Output the (X, Y) coordinate of the center of the cell containing the given text.  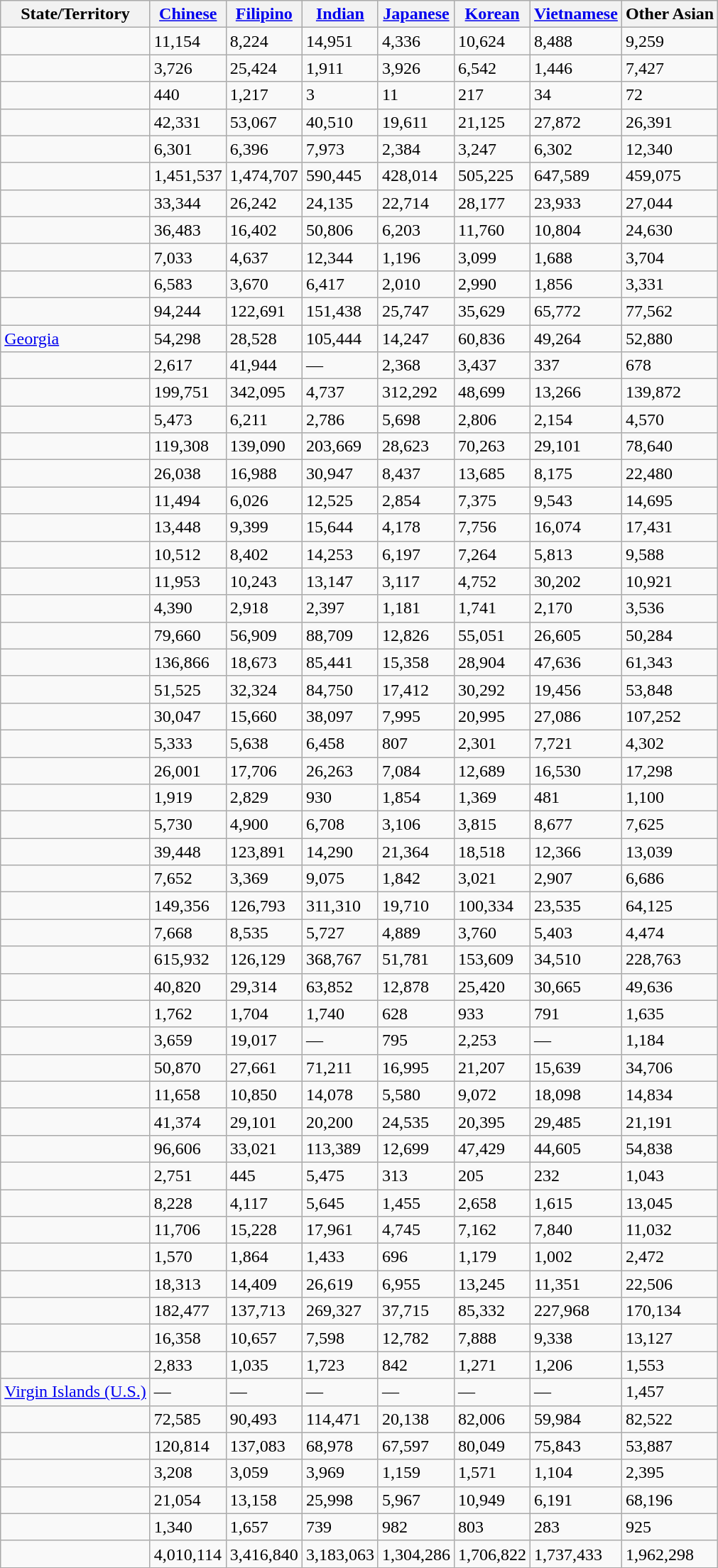
4,302 (669, 743)
105,444 (339, 339)
36,483 (187, 230)
1,271 (493, 1365)
2,010 (416, 284)
123,891 (264, 852)
17,431 (669, 527)
4,745 (416, 1230)
Other Asian (669, 14)
1,570 (187, 1257)
269,327 (339, 1311)
628 (416, 1014)
10,921 (669, 581)
27,872 (577, 122)
7,033 (187, 257)
3,926 (416, 68)
1,740 (339, 1014)
17,961 (339, 1230)
2,170 (577, 608)
63,852 (339, 987)
19,017 (264, 1041)
678 (669, 366)
2,301 (493, 743)
49,264 (577, 339)
1,369 (493, 798)
1,159 (416, 1473)
15,660 (264, 716)
2,368 (416, 366)
5,645 (339, 1203)
1,737,433 (577, 1554)
5,698 (416, 420)
3,760 (493, 933)
16,988 (264, 473)
79,660 (187, 635)
107,252 (669, 716)
14,951 (339, 41)
2,395 (669, 1473)
8,437 (416, 473)
2,833 (187, 1365)
930 (339, 798)
12,366 (577, 852)
56,909 (264, 635)
Filipino (264, 14)
1,688 (577, 257)
10,657 (264, 1338)
2,253 (493, 1041)
1,762 (187, 1014)
615,932 (187, 960)
72,585 (187, 1419)
1,635 (669, 1014)
85,441 (339, 662)
40,510 (339, 122)
590,445 (339, 176)
34,706 (669, 1068)
1,181 (416, 608)
6,955 (416, 1284)
137,713 (264, 1311)
19,710 (416, 906)
96,606 (187, 1148)
16,995 (416, 1068)
13,266 (577, 393)
3,117 (416, 581)
3,331 (669, 284)
7,756 (493, 527)
3,437 (493, 366)
2,472 (669, 1257)
21,054 (187, 1500)
17,412 (416, 689)
13,039 (669, 852)
1,919 (187, 798)
15,228 (264, 1230)
3,815 (493, 825)
5,638 (264, 743)
3,659 (187, 1041)
20,995 (493, 716)
11,658 (187, 1095)
8,228 (187, 1203)
3,416,840 (264, 1554)
40,820 (187, 987)
22,714 (416, 203)
44,605 (577, 1148)
1,002 (577, 1257)
53,848 (669, 689)
Georgia (75, 339)
12,344 (339, 257)
2,617 (187, 366)
1,304,286 (416, 1554)
1,911 (339, 68)
82,006 (493, 1419)
21,191 (669, 1122)
2,397 (339, 608)
15,644 (339, 527)
3,021 (493, 879)
9,072 (493, 1095)
1,571 (493, 1473)
139,090 (264, 446)
4,010,114 (187, 1554)
26,038 (187, 473)
136,866 (187, 662)
3,369 (264, 879)
53,067 (264, 122)
23,535 (577, 906)
23,933 (577, 203)
2,990 (493, 284)
30,202 (577, 581)
14,078 (339, 1095)
5,967 (416, 1500)
283 (577, 1527)
16,530 (577, 770)
7,084 (416, 770)
38,097 (339, 716)
84,750 (339, 689)
7,840 (577, 1230)
10,624 (493, 41)
24,630 (669, 230)
88,709 (339, 635)
33,344 (187, 203)
4,390 (187, 608)
64,125 (669, 906)
42,331 (187, 122)
199,751 (187, 393)
4,889 (416, 933)
5,403 (577, 933)
9,338 (577, 1338)
11,494 (187, 500)
6,026 (264, 500)
6,203 (416, 230)
12,878 (416, 987)
1,553 (669, 1365)
18,313 (187, 1284)
54,838 (669, 1148)
2,751 (187, 1175)
29,485 (577, 1122)
7,427 (669, 68)
30,047 (187, 716)
11,953 (187, 581)
30,292 (493, 689)
228,763 (669, 960)
925 (669, 1527)
6,583 (187, 284)
5,580 (416, 1095)
1,657 (264, 1527)
72 (669, 95)
77,562 (669, 311)
15,639 (577, 1068)
1,100 (669, 798)
11,351 (577, 1284)
16,074 (577, 527)
10,804 (577, 230)
842 (416, 1365)
26,001 (187, 770)
5,813 (577, 554)
2,154 (577, 420)
11,706 (187, 1230)
30,665 (577, 987)
8,488 (577, 41)
1,856 (577, 284)
90,493 (264, 1419)
8,175 (577, 473)
2,806 (493, 420)
14,290 (339, 852)
126,129 (264, 960)
14,409 (264, 1284)
10,850 (264, 1095)
8,535 (264, 933)
14,695 (669, 500)
2,918 (264, 608)
37,715 (416, 1311)
12,699 (416, 1148)
9,399 (264, 527)
153,609 (493, 960)
3,183,063 (339, 1554)
14,253 (339, 554)
34,510 (577, 960)
12,826 (416, 635)
26,619 (339, 1284)
State/Territory (75, 14)
1,854 (416, 798)
12,525 (339, 500)
1,723 (339, 1365)
21,207 (493, 1068)
337 (577, 366)
26,263 (339, 770)
4,336 (416, 41)
5,475 (339, 1175)
24,135 (339, 203)
3,247 (493, 149)
32,324 (264, 689)
26,391 (669, 122)
1,446 (577, 68)
41,374 (187, 1122)
29,314 (264, 987)
6,191 (577, 1500)
13,245 (493, 1284)
8,224 (264, 41)
1,455 (416, 1203)
795 (416, 1041)
3,059 (264, 1473)
12,689 (493, 770)
26,605 (577, 635)
2,658 (493, 1203)
24,535 (416, 1122)
22,506 (669, 1284)
440 (187, 95)
3 (339, 95)
7,888 (493, 1338)
12,340 (669, 149)
28,904 (493, 662)
4,737 (339, 393)
1,962,298 (669, 1554)
1,104 (577, 1473)
12,782 (416, 1338)
25,424 (264, 68)
4,117 (264, 1203)
10,243 (264, 581)
10,949 (493, 1500)
5,333 (187, 743)
Vietnamese (577, 14)
7,668 (187, 933)
6,301 (187, 149)
13,448 (187, 527)
41,944 (264, 366)
7,264 (493, 554)
19,611 (416, 122)
122,691 (264, 311)
139,872 (669, 393)
13,147 (339, 581)
696 (416, 1257)
10,512 (187, 554)
15,358 (416, 662)
35,629 (493, 311)
791 (577, 1014)
11,154 (187, 41)
19,456 (577, 689)
6,708 (339, 825)
227,968 (577, 1311)
7,721 (577, 743)
368,767 (339, 960)
7,162 (493, 1230)
982 (416, 1527)
28,528 (264, 339)
13,045 (669, 1203)
1,184 (669, 1041)
54,298 (187, 339)
94,244 (187, 311)
7,625 (669, 825)
1,842 (416, 879)
1,217 (264, 95)
1,704 (264, 1014)
2,907 (577, 879)
16,402 (264, 230)
203,669 (339, 446)
119,308 (187, 446)
151,438 (339, 311)
26,242 (264, 203)
20,395 (493, 1122)
25,998 (339, 1500)
22,480 (669, 473)
739 (339, 1527)
59,984 (577, 1419)
17,706 (264, 770)
2,384 (416, 149)
9,259 (669, 41)
1,043 (669, 1175)
85,332 (493, 1311)
6,458 (339, 743)
342,095 (264, 393)
6,302 (577, 149)
49,636 (669, 987)
149,356 (187, 906)
2,854 (416, 500)
1,474,707 (264, 176)
7,973 (339, 149)
4,637 (264, 257)
4,570 (669, 420)
126,793 (264, 906)
4,900 (264, 825)
3,670 (264, 284)
28,623 (416, 446)
18,098 (577, 1095)
51,781 (416, 960)
34 (577, 95)
4,752 (493, 581)
1,179 (493, 1257)
1,741 (493, 608)
27,044 (669, 203)
113,389 (339, 1148)
51,525 (187, 689)
18,518 (493, 852)
21,125 (493, 122)
61,343 (669, 662)
1,864 (264, 1257)
647,589 (577, 176)
47,636 (577, 662)
4,178 (416, 527)
505,225 (493, 176)
6,417 (339, 284)
232 (577, 1175)
75,843 (577, 1446)
53,887 (669, 1446)
14,834 (669, 1095)
1,433 (339, 1257)
68,196 (669, 1500)
3,536 (669, 608)
11,032 (669, 1230)
6,211 (264, 420)
70,263 (493, 446)
82,522 (669, 1419)
3,106 (416, 825)
217 (493, 95)
6,686 (669, 879)
Virgin Islands (U.S.) (75, 1392)
27,661 (264, 1068)
182,477 (187, 1311)
311,310 (339, 906)
445 (264, 1175)
20,138 (416, 1419)
4,474 (669, 933)
1,196 (416, 257)
313 (416, 1175)
6,542 (493, 68)
Chinese (187, 14)
1,706,822 (493, 1554)
18,673 (264, 662)
48,699 (493, 393)
55,051 (493, 635)
13,158 (264, 1500)
9,543 (577, 500)
11,760 (493, 230)
13,685 (493, 473)
3,704 (669, 257)
459,075 (669, 176)
80,049 (493, 1446)
16,358 (187, 1338)
7,375 (493, 500)
1,457 (669, 1392)
21,364 (416, 852)
47,429 (493, 1148)
2,829 (264, 798)
6,197 (416, 554)
1,451,537 (187, 176)
1,615 (577, 1203)
8,402 (264, 554)
25,747 (416, 311)
50,284 (669, 635)
78,640 (669, 446)
933 (493, 1014)
9,588 (669, 554)
8,677 (577, 825)
114,471 (339, 1419)
3,726 (187, 68)
6,396 (264, 149)
52,880 (669, 339)
3,969 (339, 1473)
27,086 (577, 716)
120,814 (187, 1446)
803 (493, 1527)
25,420 (493, 987)
Korean (493, 14)
50,806 (339, 230)
1,340 (187, 1527)
11 (416, 95)
807 (416, 743)
30,947 (339, 473)
65,772 (577, 311)
3,208 (187, 1473)
5,473 (187, 420)
Japanese (416, 14)
137,083 (264, 1446)
312,292 (416, 393)
5,730 (187, 825)
481 (577, 798)
5,727 (339, 933)
428,014 (416, 176)
33,021 (264, 1148)
1,035 (264, 1365)
1,206 (577, 1365)
17,298 (669, 770)
67,597 (416, 1446)
28,177 (493, 203)
9,075 (339, 879)
20,200 (339, 1122)
100,334 (493, 906)
7,652 (187, 879)
13,127 (669, 1338)
205 (493, 1175)
2,786 (339, 420)
170,134 (669, 1311)
71,211 (339, 1068)
14,247 (416, 339)
Indian (339, 14)
7,995 (416, 716)
68,978 (339, 1446)
3,099 (493, 257)
7,598 (339, 1338)
50,870 (187, 1068)
39,448 (187, 852)
60,836 (493, 339)
